Search for the cell housing the specified text and yield its (x, y) center coordinate. 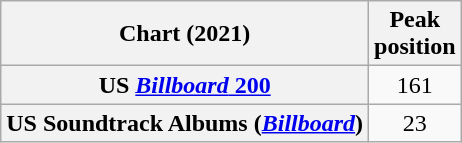
US Billboard 200 (185, 85)
Peakposition (415, 34)
23 (415, 123)
US Soundtrack Albums (Billboard) (185, 123)
Chart (2021) (185, 34)
161 (415, 85)
